Search for the cell housing the specified text and yield its [x, y] center coordinate. 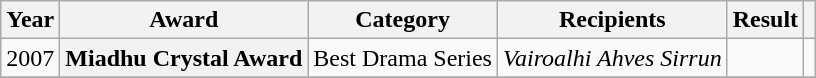
Vairoalhi Ahves Sirrun [612, 58]
Best Drama Series [403, 58]
Year [30, 20]
Result [765, 20]
Recipients [612, 20]
Award [184, 20]
2007 [30, 58]
Miadhu Crystal Award [184, 58]
Category [403, 20]
